Search for the cell housing the specified text and yield its (X, Y) center coordinate. 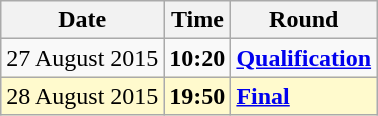
28 August 2015 (82, 96)
Date (82, 20)
19:50 (198, 96)
Time (198, 20)
Round (304, 20)
27 August 2015 (82, 58)
10:20 (198, 58)
Final (304, 96)
Qualification (304, 58)
